Extract the (X, Y) coordinate from the center of the cell holding the provided text.  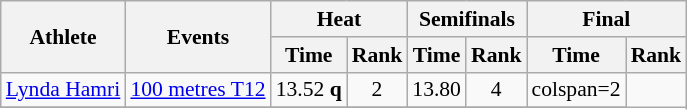
100 metres T12 (198, 90)
Events (198, 36)
4 (496, 90)
13.80 (436, 90)
Lynda Hamri (64, 90)
13.52 q (309, 90)
Final (607, 19)
Semifinals (466, 19)
Athlete (64, 36)
colspan=2 (576, 90)
Heat (340, 19)
2 (378, 90)
